Return (x, y) of the center of cell containing provided text 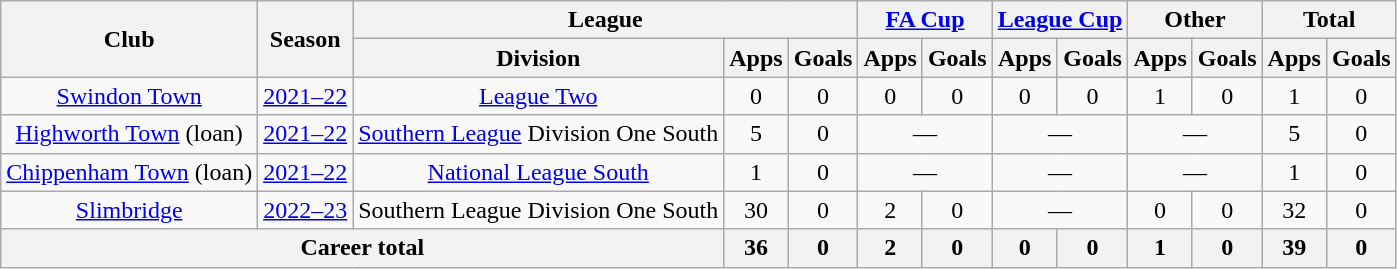
36 (756, 248)
Highworth Town (loan) (130, 134)
Season (306, 39)
National League South (538, 172)
League (606, 20)
Division (538, 58)
Other (1195, 20)
39 (1294, 248)
League Two (538, 96)
30 (756, 210)
Total (1329, 20)
Club (130, 39)
Chippenham Town (loan) (130, 172)
32 (1294, 210)
2022–23 (306, 210)
Slimbridge (130, 210)
Career total (362, 248)
League Cup (1060, 20)
FA Cup (925, 20)
Swindon Town (130, 96)
